Detect which cell encompasses the target text, then output its (X, Y) center coordinate. 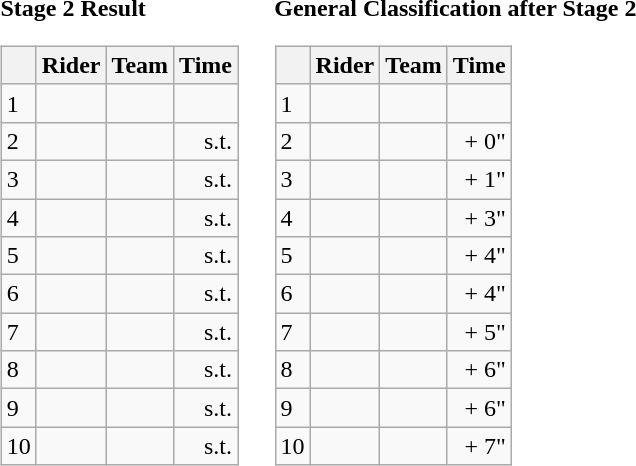
+ 3" (479, 217)
+ 5" (479, 332)
+ 7" (479, 446)
+ 1" (479, 179)
+ 0" (479, 141)
